From the cell containing the given text, extract its center point as (x, y) coordinate. 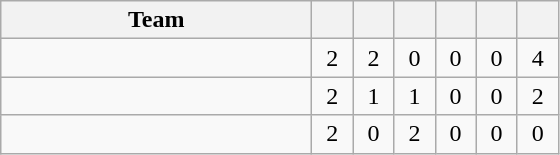
Team (156, 20)
4 (538, 58)
